Output the (X, Y) coordinate of the center of the cell containing the given text.  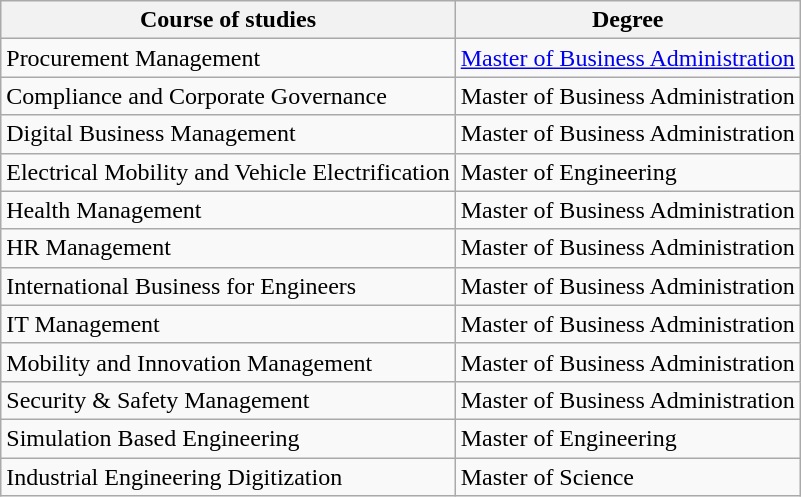
Security & Safety Management (228, 400)
Digital Business Management (228, 134)
Procurement Management (228, 58)
Compliance and Corporate Governance (228, 96)
Degree (628, 20)
Master of Science (628, 477)
Simulation Based Engineering (228, 438)
Mobility and Innovation Management (228, 362)
Course of studies (228, 20)
Industrial Engineering Digitization (228, 477)
IT Management (228, 324)
Electrical Mobility and Vehicle Electrification (228, 172)
Health Management (228, 210)
HR Management (228, 248)
International Business for Engineers (228, 286)
